Determine the (x, y) coordinate at the center of the cell enclosing the given text.  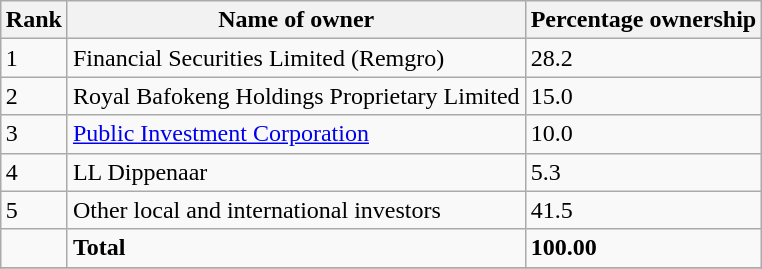
41.5 (644, 210)
10.0 (644, 134)
Other local and international investors (296, 210)
15.0 (644, 96)
Percentage ownership (644, 20)
5.3 (644, 172)
Total (296, 248)
Public Investment Corporation (296, 134)
5 (34, 210)
Royal Bafokeng Holdings Proprietary Limited (296, 96)
Name of owner (296, 20)
28.2 (644, 58)
LL Dippenaar (296, 172)
2 (34, 96)
100.00 (644, 248)
Financial Securities Limited (Remgro) (296, 58)
Rank (34, 20)
3 (34, 134)
4 (34, 172)
1 (34, 58)
